Locate the cell with the specified text and output its (X, Y) center coordinate. 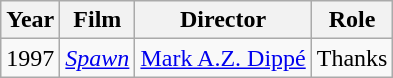
Film (98, 20)
Thanks (352, 58)
Year (30, 20)
Spawn (98, 58)
Role (352, 20)
Director (223, 20)
1997 (30, 58)
Mark A.Z. Dippé (223, 58)
